Return [X, Y] of the center of cell containing provided text 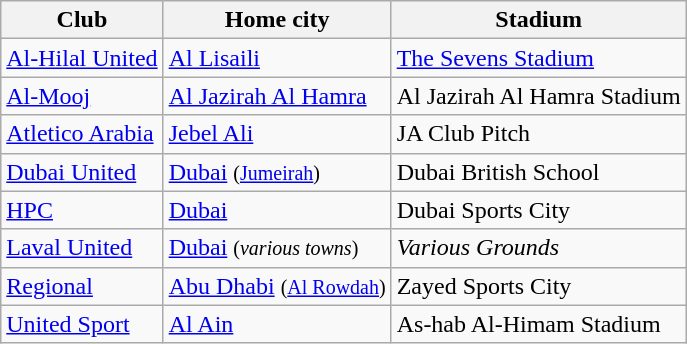
Dubai British School [538, 172]
Regional [82, 286]
Al-Hilal United [82, 58]
Dubai (Jumeirah) [277, 172]
Stadium [538, 20]
The Sevens Stadium [538, 58]
Club [82, 20]
Dubai Sports City [538, 210]
Al Ain [277, 324]
Al Lisaili [277, 58]
Abu Dhabi (Al Rowdah) [277, 286]
Jebel Ali [277, 134]
Dubai [277, 210]
Various Grounds [538, 248]
Atletico Arabia [82, 134]
Dubai United [82, 172]
Al-Mooj [82, 96]
As-hab Al-Himam Stadium [538, 324]
Al Jazirah Al Hamra [277, 96]
HPC [82, 210]
United Sport [82, 324]
Laval United [82, 248]
Al Jazirah Al Hamra Stadium [538, 96]
Home city [277, 20]
Dubai (various towns) [277, 248]
JA Club Pitch [538, 134]
Zayed Sports City [538, 286]
